Output the [x, y] coordinate of the center of the cell containing the given text.  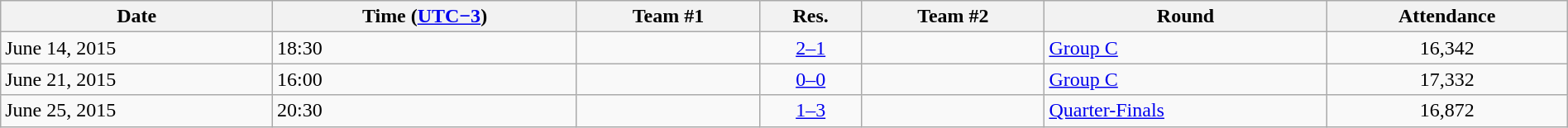
June 25, 2015 [137, 111]
16,872 [1447, 111]
16:00 [425, 79]
Date [137, 17]
1–3 [810, 111]
2–1 [810, 48]
18:30 [425, 48]
Round [1186, 17]
June 14, 2015 [137, 48]
0–0 [810, 79]
Time (UTC−3) [425, 17]
16,342 [1447, 48]
Res. [810, 17]
Attendance [1447, 17]
June 21, 2015 [137, 79]
Team #2 [953, 17]
Quarter-Finals [1186, 111]
Team #1 [668, 17]
17,332 [1447, 79]
20:30 [425, 111]
